From the cell containing the given text, extract its center point as [X, Y] coordinate. 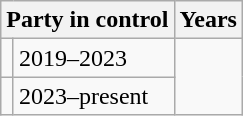
2019–2023 [94, 58]
2023–present [94, 96]
Party in control [88, 20]
Years [208, 20]
